Extract the [x, y] coordinate from the center of the cell holding the provided text.  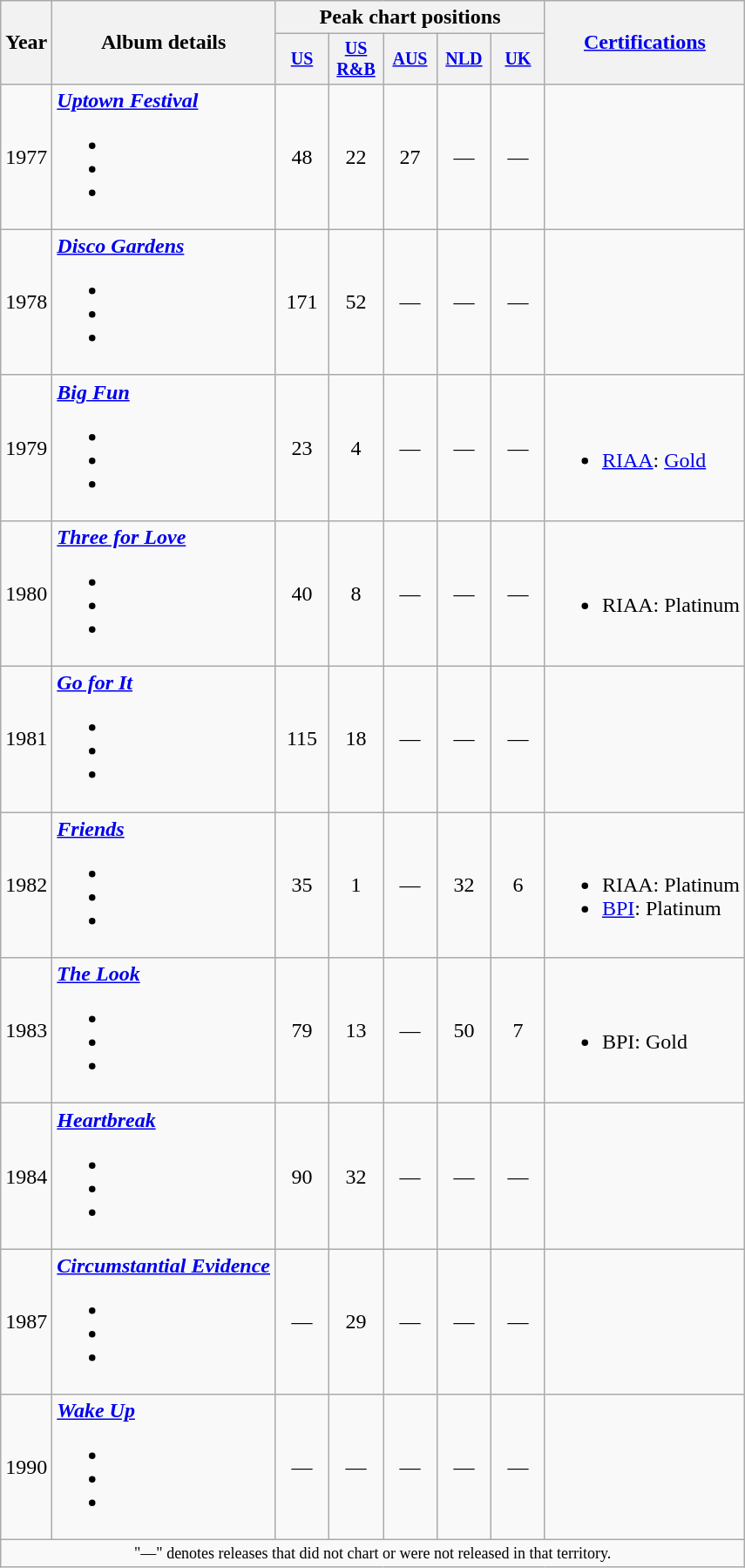
RIAA: PlatinumBPI: Platinum [645, 886]
1982 [26, 886]
AUS [410, 59]
18 [356, 739]
RIAA: Platinum [645, 593]
Peak chart positions [410, 17]
US R&B [356, 59]
Friends [164, 886]
Heartbreak [164, 1177]
4 [356, 448]
6 [518, 886]
Big Fun [164, 448]
52 [356, 302]
1979 [26, 448]
Album details [164, 43]
Year [26, 43]
Certifications [645, 43]
90 [302, 1177]
50 [464, 1030]
1990 [26, 1468]
48 [302, 157]
Circumstantial Evidence [164, 1321]
1984 [26, 1177]
Go for It [164, 739]
The Look [164, 1030]
35 [302, 886]
1978 [26, 302]
Three for Love [164, 593]
115 [302, 739]
79 [302, 1030]
BPI: Gold [645, 1030]
US [302, 59]
Uptown Festival [164, 157]
171 [302, 302]
27 [410, 157]
UK [518, 59]
1981 [26, 739]
RIAA: Gold [645, 448]
7 [518, 1030]
22 [356, 157]
40 [302, 593]
1980 [26, 593]
1977 [26, 157]
NLD [464, 59]
29 [356, 1321]
1 [356, 886]
1983 [26, 1030]
Disco Gardens [164, 302]
"—" denotes releases that did not chart or were not released in that territory. [373, 1553]
8 [356, 593]
1987 [26, 1321]
13 [356, 1030]
23 [302, 448]
Wake Up [164, 1468]
